Determine the [x, y] coordinate at the center of the cell enclosing the given text.  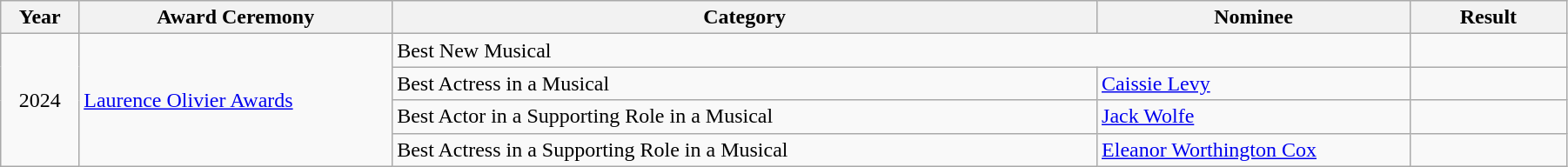
Eleanor Worthington Cox [1254, 150]
Nominee [1254, 17]
Result [1488, 17]
Best Actress in a Musical [745, 83]
Category [745, 17]
Best Actress in a Supporting Role in a Musical [745, 150]
Jack Wolfe [1254, 117]
Laurence Olivier Awards [236, 100]
Best New Musical [901, 50]
Caissie Levy [1254, 83]
Award Ceremony [236, 17]
Best Actor in a Supporting Role in a Musical [745, 117]
2024 [40, 100]
Year [40, 17]
